Return [X, Y] of the center of cell containing provided text 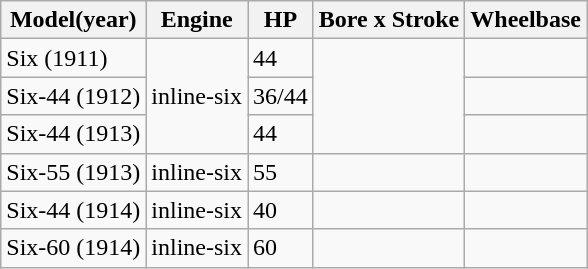
Six (1911) [74, 58]
Six-60 (1914) [74, 248]
Six-55 (1913) [74, 172]
60 [281, 248]
36/44 [281, 96]
55 [281, 172]
Engine [197, 20]
Six-44 (1914) [74, 210]
HP [281, 20]
40 [281, 210]
Six-44 (1913) [74, 134]
Six-44 (1912) [74, 96]
Bore x Stroke [389, 20]
Model(year) [74, 20]
Wheelbase [526, 20]
